Provide the (X, Y) coordinate of the cell's center where the given text is located.  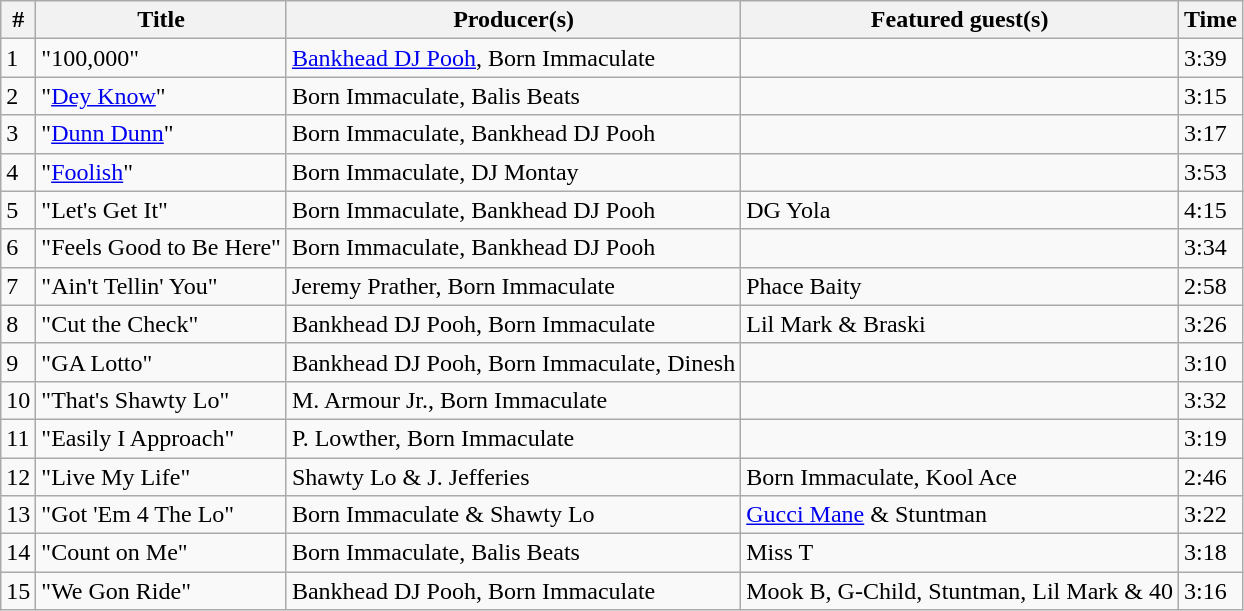
14 (18, 553)
P. Lowther, Born Immaculate (513, 438)
3:22 (1210, 515)
12 (18, 477)
DG Yola (960, 210)
13 (18, 515)
"Got 'Em 4 The Lo" (162, 515)
"Ain't Tellin' You" (162, 286)
Bankhead DJ Pooh, Born Immaculate, Dinesh (513, 362)
"Feels Good to Be Here" (162, 248)
2 (18, 96)
# (18, 20)
10 (18, 400)
Featured guest(s) (960, 20)
"GA Lotto" (162, 362)
"We Gon Ride" (162, 591)
"100,000" (162, 58)
2:46 (1210, 477)
"Easily I Approach" (162, 438)
Gucci Mane & Stuntman (960, 515)
3:15 (1210, 96)
3:10 (1210, 362)
Jeremy Prather, Born Immaculate (513, 286)
7 (18, 286)
Born Immaculate & Shawty Lo (513, 515)
3:32 (1210, 400)
2:58 (1210, 286)
3:16 (1210, 591)
4 (18, 172)
Miss T (960, 553)
"Foolish" (162, 172)
4:15 (1210, 210)
M. Armour Jr., Born Immaculate (513, 400)
3:26 (1210, 324)
5 (18, 210)
3:53 (1210, 172)
"Cut the Check" (162, 324)
"That's Shawty Lo" (162, 400)
"Dunn Dunn" (162, 134)
Phace Baity (960, 286)
3 (18, 134)
Shawty Lo & J. Jefferies (513, 477)
"Count on Me" (162, 553)
3:19 (1210, 438)
Time (1210, 20)
3:17 (1210, 134)
Title (162, 20)
Lil Mark & Braski (960, 324)
3:39 (1210, 58)
"Dey Know" (162, 96)
3:18 (1210, 553)
9 (18, 362)
Mook B, G-Child, Stuntman, Lil Mark & 40 (960, 591)
1 (18, 58)
6 (18, 248)
Born Immaculate, Kool Ace (960, 477)
15 (18, 591)
"Let's Get It" (162, 210)
Producer(s) (513, 20)
11 (18, 438)
3:34 (1210, 248)
Born Immaculate, DJ Montay (513, 172)
"Live My Life" (162, 477)
8 (18, 324)
